Locate the cell with the specified text and output its [x, y] center coordinate. 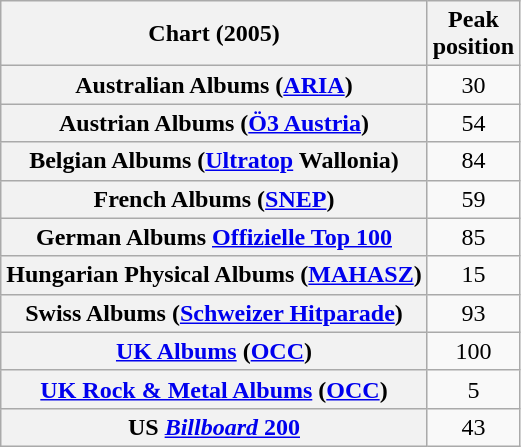
Australian Albums (ARIA) [214, 85]
Swiss Albums (Schweizer Hitparade) [214, 313]
84 [473, 161]
100 [473, 351]
15 [473, 275]
Hungarian Physical Albums (MAHASZ) [214, 275]
UK Rock & Metal Albums (OCC) [214, 389]
85 [473, 237]
30 [473, 85]
Peakposition [473, 34]
5 [473, 389]
59 [473, 199]
French Albums (SNEP) [214, 199]
54 [473, 123]
German Albums Offizielle Top 100 [214, 237]
US Billboard 200 [214, 427]
Austrian Albums (Ö3 Austria) [214, 123]
Chart (2005) [214, 34]
UK Albums (OCC) [214, 351]
93 [473, 313]
43 [473, 427]
Belgian Albums (Ultratop Wallonia) [214, 161]
